From the cell containing the given text, extract its center point as [x, y] coordinate. 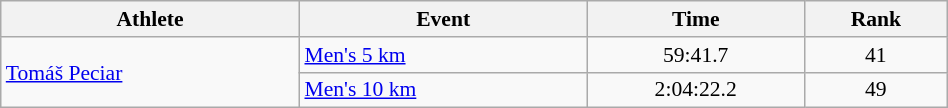
Athlete [150, 19]
Men's 10 km [442, 90]
2:04:22.2 [696, 90]
49 [876, 90]
Tomáš Peciar [150, 72]
41 [876, 55]
Men's 5 km [442, 55]
Rank [876, 19]
Event [442, 19]
59:41.7 [696, 55]
Time [696, 19]
